Find where the given text appears and provide that cell's center as [X, Y] coordinate. 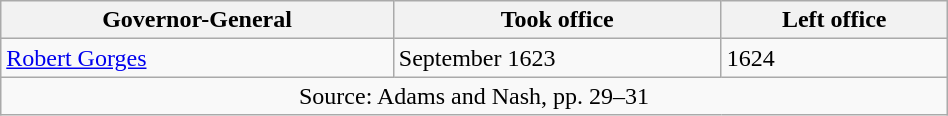
Source: Adams and Nash, pp. 29–31 [474, 96]
Took office [557, 20]
Governor-General [198, 20]
1624 [834, 58]
September 1623 [557, 58]
Left office [834, 20]
Robert Gorges [198, 58]
